Pinpoint the cell where the given text exists, returning its (x, y) midpoint coordinate. 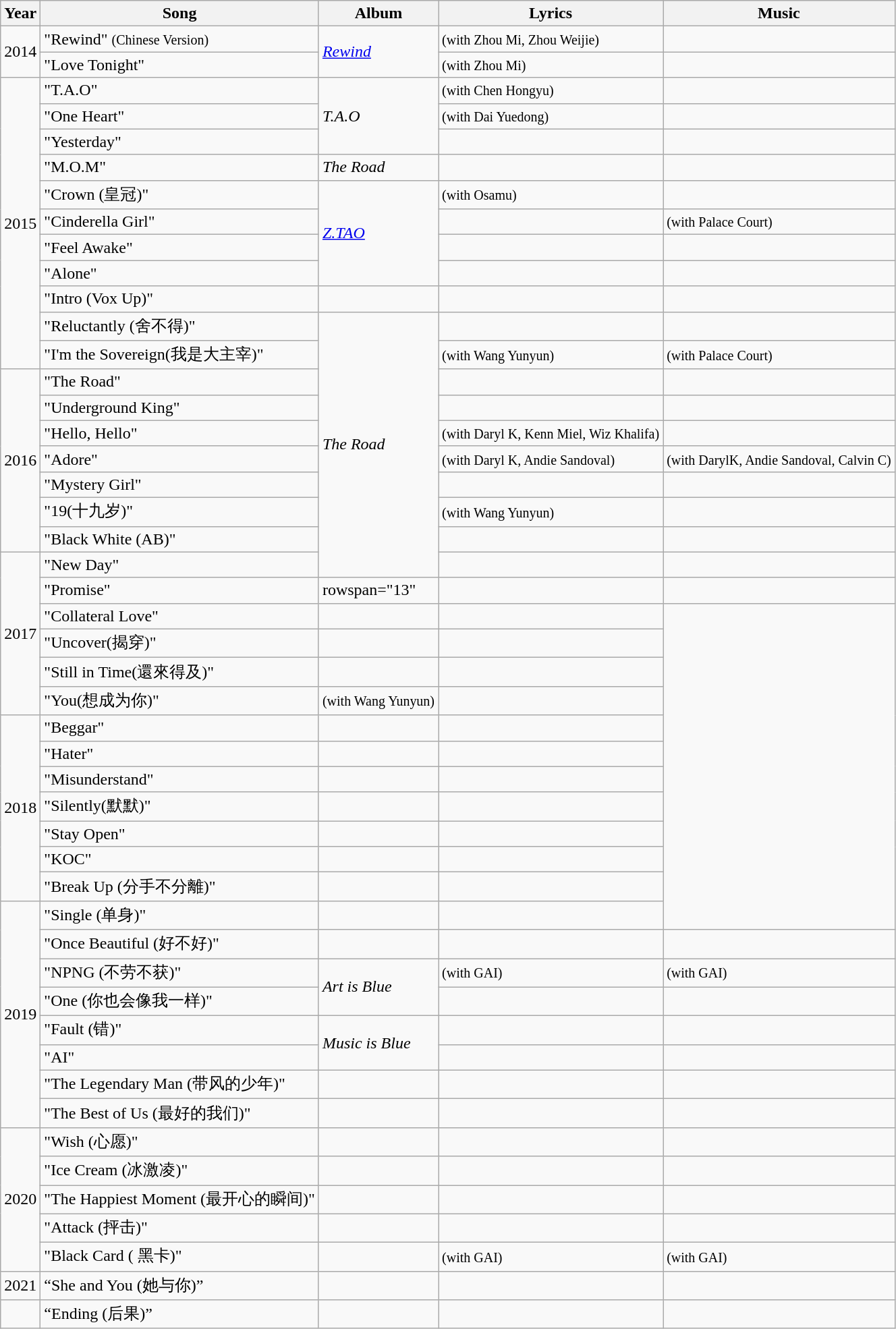
“She and You (她与你)” (179, 1286)
Album (378, 13)
"Adore" (179, 459)
2018 (20, 808)
Music (779, 13)
Year (20, 13)
"Misunderstand" (179, 779)
"Alone" (179, 273)
(with Daryl K, Andie Sandoval) (551, 459)
"Ice Cream (冰激凌)" (179, 1171)
"Promise" (179, 590)
2016 (20, 460)
(with Zhou Mi, Zhou Weijie) (551, 39)
2021 (20, 1286)
"You(想成为你)" (179, 700)
"AI" (179, 1057)
"The Best of Us (最好的我们)" (179, 1113)
"Black White (AB)" (179, 539)
"T.A.O" (179, 90)
"Beggar" (179, 728)
"Yesterday" (179, 142)
T.A.O (378, 116)
"Hater" (179, 754)
Song (179, 13)
Music is Blue (378, 1043)
"Once Beautiful (好不好)" (179, 944)
"Crown (皇冠)" (179, 194)
(with Daryl K, Kenn Miel, Wiz Khalifa) (551, 433)
"Cinderella Girl" (179, 222)
2015 (20, 223)
Lyrics (551, 13)
(with Osamu) (551, 194)
"Love Tonight" (179, 65)
"NPNG (不劳不获)" (179, 973)
2014 (20, 52)
"Hello, Hello" (179, 433)
"Fault (错)" (179, 1031)
"One Heart" (179, 116)
"Black Card ( 黑卡)" (179, 1257)
"Reluctantly (舍不得)" (179, 327)
"Intro (Vox Up)" (179, 299)
"Underground King" (179, 407)
"M.O.M" (179, 167)
Art is Blue (378, 986)
"Feel Awake" (179, 248)
2017 (20, 633)
(with DarylK, Andie Sandoval, Calvin C) (779, 459)
"I'm the Sovereign(我是大主宰)" (179, 355)
"Uncover(揭穿)" (179, 644)
2020 (20, 1199)
"Rewind" (Chinese Version) (179, 39)
Z.TAO (378, 233)
"Collateral Love" (179, 616)
"Single (单身)" (179, 915)
"The Legendary Man (带风的少年)" (179, 1085)
"Break Up (分手不分離)" (179, 886)
"Silently(默默)" (179, 807)
"The Road" (179, 382)
(with Chen Hongyu) (551, 90)
rowspan="13" (378, 590)
(with Zhou Mi) (551, 65)
"Still in Time(還來得及)" (179, 672)
"KOC" (179, 859)
"New Day" (179, 565)
“Ending (后果)” (179, 1314)
"One (你也会像我一样)" (179, 1001)
"Mystery Girl" (179, 484)
"The Happiest Moment (最开心的瞬间)" (179, 1199)
2019 (20, 1014)
Rewind (378, 52)
"Wish (心愿)" (179, 1141)
"19(十九岁)" (179, 511)
"Stay Open" (179, 834)
(with Dai Yuedong) (551, 116)
"Attack (抨击)" (179, 1228)
